Return the [x, y] coordinate for the center point of the cell that contains the specified text.  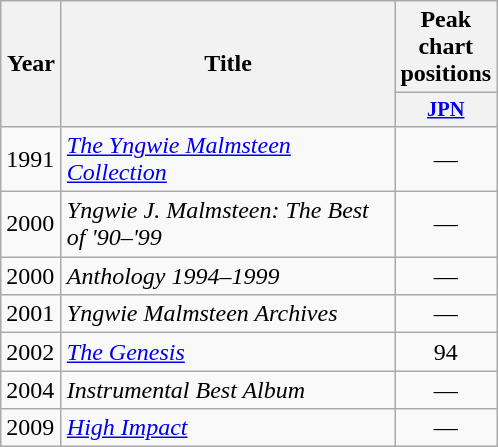
The Genesis [228, 352]
High Impact [228, 428]
Yngwie Malmsteen Archives [228, 314]
94 [446, 352]
2009 [32, 428]
Year [32, 64]
The Yngwie Malmsteen Collection [228, 158]
Instrumental Best Album [228, 390]
2002 [32, 352]
Anthology 1994–1999 [228, 276]
1991 [32, 158]
Peak chart positions [446, 47]
Yngwie J. Malmsteen: The Best of '90–'99 [228, 224]
2004 [32, 390]
Title [228, 64]
2001 [32, 314]
JPN [446, 110]
